Find where the given text appears and provide that cell's center as (X, Y) coordinate. 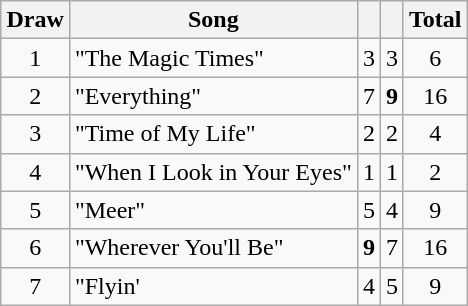
Draw (35, 20)
"When I Look in Your Eyes" (213, 172)
"Flyin' (213, 286)
"Time of My Life" (213, 134)
Total (435, 20)
"Meer" (213, 210)
"Wherever You'll Be" (213, 248)
"The Magic Times" (213, 58)
"Everything" (213, 96)
Song (213, 20)
